Locate the cell with the specified text and output its [X, Y] center coordinate. 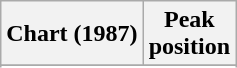
Peak position [189, 34]
Chart (1987) [72, 34]
